From the cell containing the given text, extract its center point as (x, y) coordinate. 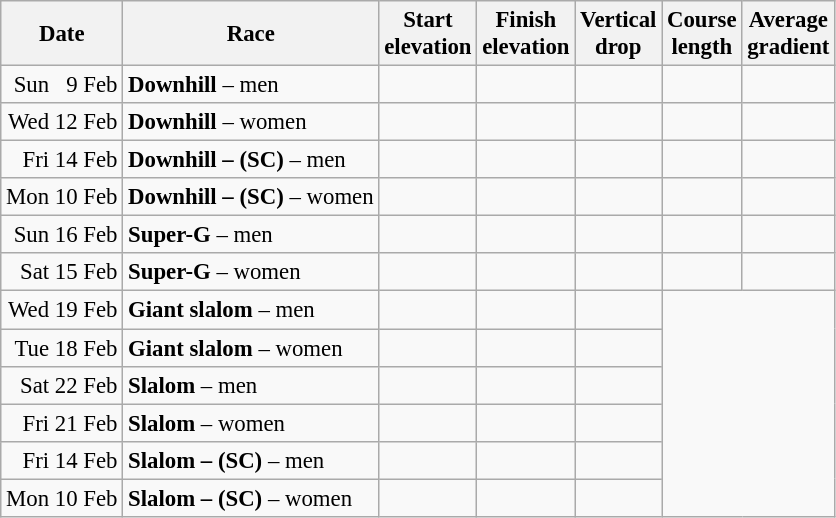
Slalom – women (251, 423)
Finishelevation (526, 34)
Slalom – (SC) – women (251, 498)
Giant slalom – women (251, 348)
Wed 12 Feb (62, 122)
Sat 22 Feb (62, 385)
Sun 16 Feb (62, 235)
Downhill – women (251, 122)
Sun 9 Feb (62, 85)
Tue 18 Feb (62, 348)
Slalom – men (251, 385)
Super-G – women (251, 273)
Fri 21 Feb (62, 423)
Downhill – men (251, 85)
Startelevation (428, 34)
Super-G – men (251, 235)
Averagegradient (788, 34)
Wed 19 Feb (62, 310)
Giant slalom – men (251, 310)
Sat 15 Feb (62, 273)
Courselength (702, 34)
Date (62, 34)
Downhill – (SC) – men (251, 160)
Verticaldrop (618, 34)
Downhill – (SC) – women (251, 197)
Race (251, 34)
Slalom – (SC) – men (251, 460)
